Scan for the cell matching the given text and deliver its (x, y) coordinate at center. 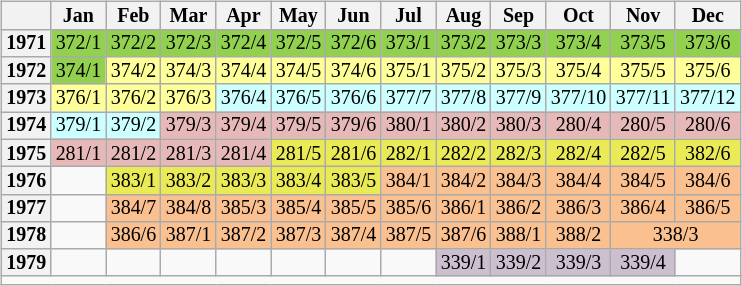
374/1 (78, 70)
384/7 (134, 208)
373/3 (518, 42)
382/6 (708, 152)
1973 (26, 98)
384/2 (464, 180)
372/2 (134, 42)
281/4 (244, 152)
379/1 (78, 126)
339/4 (643, 262)
373/2 (464, 42)
May (298, 16)
Aug (464, 16)
379/5 (298, 126)
388/1 (518, 234)
375/3 (518, 70)
383/4 (298, 180)
376/2 (134, 98)
376/6 (354, 98)
281/3 (188, 152)
376/4 (244, 98)
1976 (26, 180)
383/2 (188, 180)
338/3 (676, 234)
380/2 (464, 126)
387/2 (244, 234)
385/4 (298, 208)
372/1 (78, 42)
383/1 (134, 180)
339/1 (464, 262)
Sep (518, 16)
Mar (188, 16)
384/4 (578, 180)
373/6 (708, 42)
386/5 (708, 208)
376/1 (78, 98)
384/3 (518, 180)
379/2 (134, 126)
387/5 (408, 234)
374/2 (134, 70)
280/6 (708, 126)
375/4 (578, 70)
339/3 (578, 262)
388/2 (578, 234)
384/8 (188, 208)
374/5 (298, 70)
384/6 (708, 180)
280/4 (578, 126)
386/4 (643, 208)
281/6 (354, 152)
376/5 (298, 98)
374/4 (244, 70)
282/3 (518, 152)
Nov (643, 16)
373/5 (643, 42)
282/2 (464, 152)
377/7 (408, 98)
385/3 (244, 208)
282/5 (643, 152)
1979 (26, 262)
376/3 (188, 98)
385/6 (408, 208)
372/5 (298, 42)
372/4 (244, 42)
Jan (78, 16)
379/6 (354, 126)
386/2 (518, 208)
374/6 (354, 70)
383/5 (354, 180)
383/3 (244, 180)
1978 (26, 234)
380/1 (408, 126)
375/5 (643, 70)
374/3 (188, 70)
Jul (408, 16)
384/1 (408, 180)
373/4 (578, 42)
379/4 (244, 126)
339/2 (518, 262)
375/6 (708, 70)
Oct (578, 16)
387/3 (298, 234)
377/9 (518, 98)
387/6 (464, 234)
380/3 (518, 126)
372/6 (354, 42)
Apr (244, 16)
Dec (708, 16)
280/5 (643, 126)
387/1 (188, 234)
375/1 (408, 70)
281/1 (78, 152)
384/5 (643, 180)
1975 (26, 152)
1971 (26, 42)
1974 (26, 126)
377/8 (464, 98)
Jun (354, 16)
282/1 (408, 152)
386/3 (578, 208)
386/6 (134, 234)
377/12 (708, 98)
377/10 (578, 98)
377/11 (643, 98)
282/4 (578, 152)
386/1 (464, 208)
387/4 (354, 234)
379/3 (188, 126)
375/2 (464, 70)
372/3 (188, 42)
1977 (26, 208)
1972 (26, 70)
281/5 (298, 152)
373/1 (408, 42)
Feb (134, 16)
385/5 (354, 208)
281/2 (134, 152)
